Provide the [X, Y] coordinate of the cell's center where the given text is located.  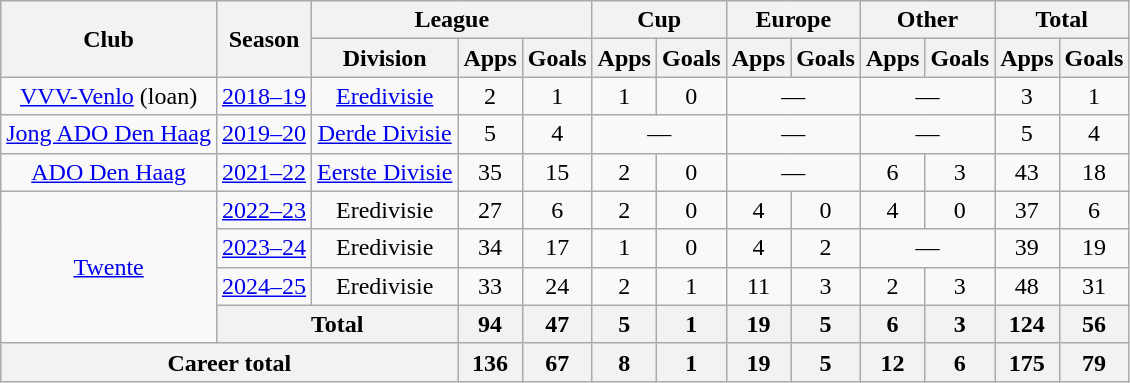
Other [927, 20]
2021–22 [264, 172]
2022–23 [264, 210]
Cup [659, 20]
League [452, 20]
ADO Den Haag [109, 172]
94 [490, 324]
18 [1094, 172]
Europe [793, 20]
31 [1094, 286]
34 [490, 248]
35 [490, 172]
Derde Divisie [385, 134]
24 [557, 286]
15 [557, 172]
2024–25 [264, 286]
33 [490, 286]
2018–19 [264, 96]
Club [109, 39]
43 [1027, 172]
Jong ADO Den Haag [109, 134]
124 [1027, 324]
2023–24 [264, 248]
79 [1094, 362]
39 [1027, 248]
17 [557, 248]
37 [1027, 210]
Twente [109, 267]
67 [557, 362]
Division [385, 58]
Eerste Divisie [385, 172]
27 [490, 210]
11 [758, 286]
47 [557, 324]
48 [1027, 286]
8 [624, 362]
Career total [230, 362]
56 [1094, 324]
2019–20 [264, 134]
12 [892, 362]
175 [1027, 362]
Season [264, 39]
VVV-Venlo (loan) [109, 96]
136 [490, 362]
